Extract the (X, Y) coordinate from the center of the cell holding the provided text.  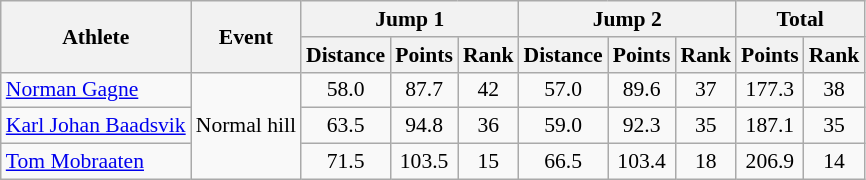
63.5 (346, 126)
103.4 (642, 162)
Athlete (96, 36)
57.0 (564, 90)
Event (246, 36)
38 (834, 90)
58.0 (346, 90)
42 (488, 90)
187.1 (770, 126)
Total (800, 19)
206.9 (770, 162)
Tom Mobraaten (96, 162)
14 (834, 162)
Jump 1 (410, 19)
177.3 (770, 90)
59.0 (564, 126)
Karl Johan Baadsvik (96, 126)
66.5 (564, 162)
89.6 (642, 90)
71.5 (346, 162)
18 (706, 162)
37 (706, 90)
87.7 (424, 90)
36 (488, 126)
Normal hill (246, 126)
Jump 2 (628, 19)
94.8 (424, 126)
15 (488, 162)
Norman Gagne (96, 90)
103.5 (424, 162)
92.3 (642, 126)
